Detect which cell encompasses the target text, then output its [X, Y] center coordinate. 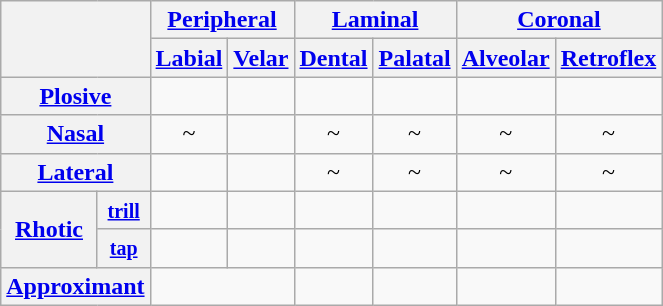
tap [124, 248]
Nasal [76, 134]
Peripheral [222, 20]
Lateral [76, 172]
Coronal [559, 20]
Palatal [414, 58]
Dental [334, 58]
Velar [261, 58]
Alveolar [506, 58]
Laminal [375, 20]
Approximant [76, 286]
Rhotic [49, 229]
Labial [189, 58]
trill [124, 210]
Retroflex [608, 58]
Plosive [76, 96]
